From the cell containing the given text, extract its center point as [x, y] coordinate. 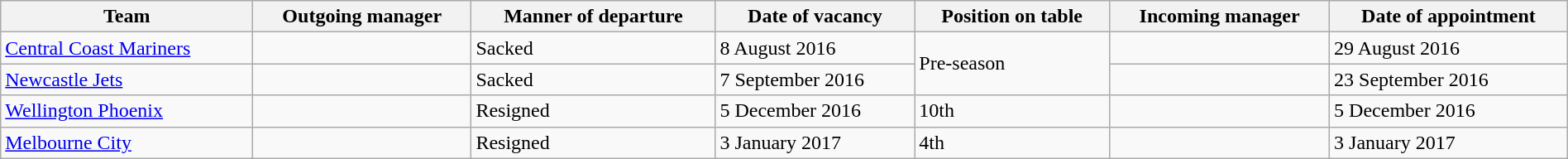
Newcastle Jets [127, 79]
Manner of departure [594, 17]
10th [1012, 111]
7 September 2016 [815, 79]
Date of vacancy [815, 17]
Outgoing manager [362, 17]
Incoming manager [1220, 17]
29 August 2016 [1449, 48]
Central Coast Mariners [127, 48]
8 August 2016 [815, 48]
Date of appointment [1449, 17]
Wellington Phoenix [127, 111]
Team [127, 17]
23 September 2016 [1449, 79]
Melbourne City [127, 142]
Position on table [1012, 17]
4th [1012, 142]
Pre-season [1012, 64]
